From the cell containing the given text, extract its center point as (x, y) coordinate. 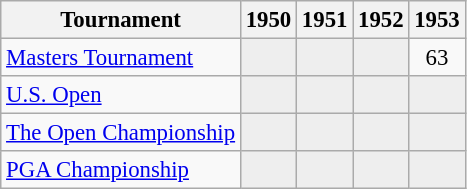
1950 (268, 20)
1952 (381, 20)
63 (437, 58)
Masters Tournament (121, 58)
The Open Championship (121, 133)
1951 (325, 20)
U.S. Open (121, 95)
1953 (437, 20)
Tournament (121, 20)
PGA Championship (121, 170)
